Detect which cell encompasses the target text, then output its [X, Y] center coordinate. 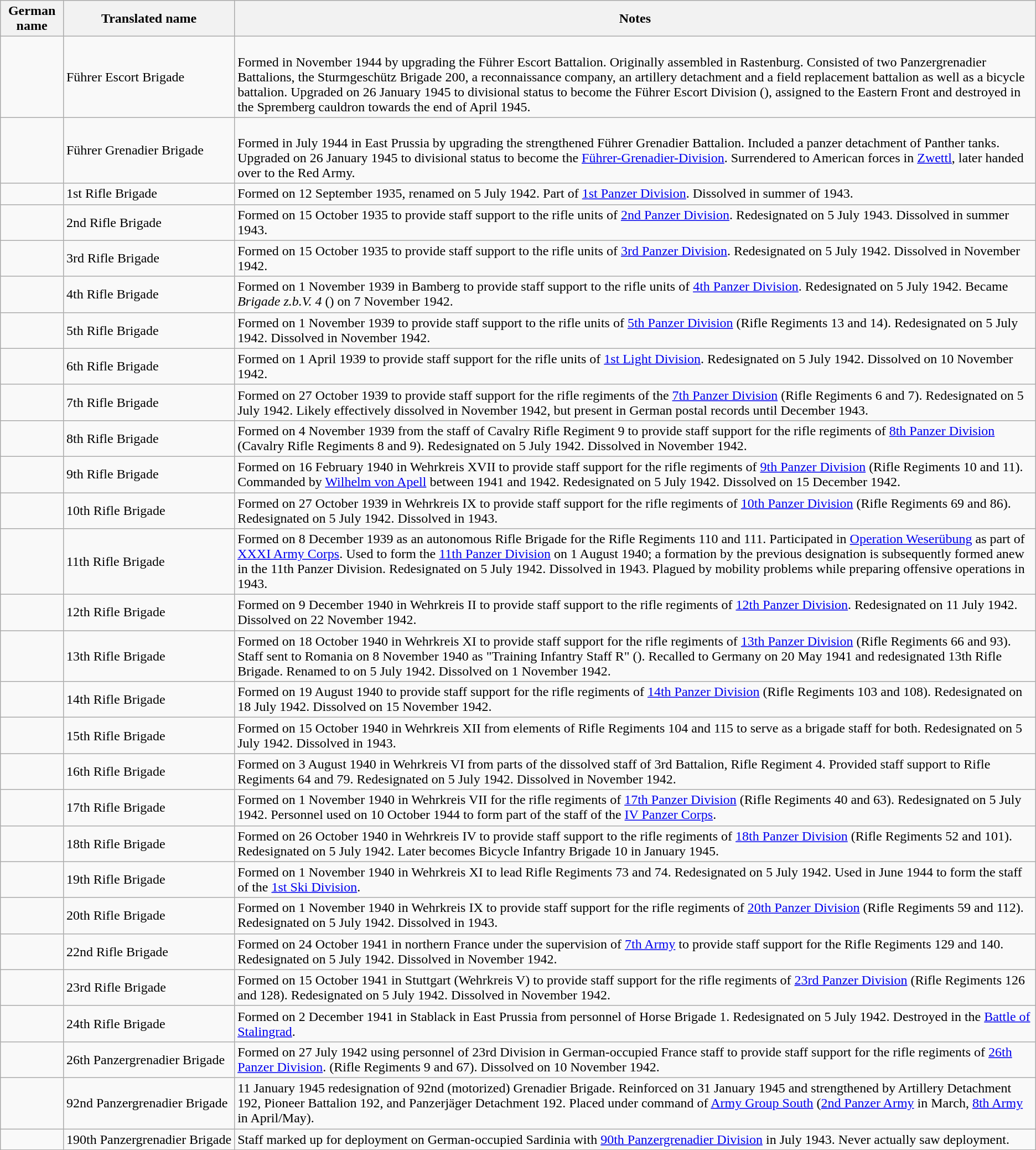
19th Rifle Brigade [148, 879]
9th Rifle Brigade [148, 474]
20th Rifle Brigade [148, 916]
13th Rifle Brigade [148, 656]
6th Rifle Brigade [148, 367]
7th Rifle Brigade [148, 402]
22nd Rifle Brigade [148, 951]
10th Rifle Brigade [148, 510]
18th Rifle Brigade [148, 844]
17th Rifle Brigade [148, 807]
Translated name [148, 19]
Formed on 12 September 1935, renamed on 5 July 1942. Part of 1st Panzer Division. Dissolved in summer of 1943. [635, 194]
1st Rifle Brigade [148, 194]
3rd Rifle Brigade [148, 258]
12th Rifle Brigade [148, 612]
Formed on 15 October 1935 to provide staff support to the rifle units of 2nd Panzer Division. Redesignated on 5 July 1943. Dissolved in summer 1943. [635, 223]
26th Panzergrenadier Brigade [148, 1060]
23rd Rifle Brigade [148, 988]
8th Rifle Brigade [148, 439]
Notes [635, 19]
Staff marked up for deployment on German-occupied Sardinia with 90th Panzergrenadier Division in July 1943. Never actually saw deployment. [635, 1139]
Führer Escort Brigade [148, 77]
Führer Grenadier Brigade [148, 151]
15th Rifle Brigade [148, 735]
11th Rifle Brigade [148, 561]
4th Rifle Brigade [148, 295]
14th Rifle Brigade [148, 700]
2nd Rifle Brigade [148, 223]
92nd Panzergrenadier Brigade [148, 1103]
190th Panzergrenadier Brigade [148, 1139]
German name [32, 19]
5th Rifle Brigade [148, 330]
16th Rifle Brigade [148, 772]
24th Rifle Brigade [148, 1023]
